For the text-containing cell, return its midpoint in [x, y] coordinate format. 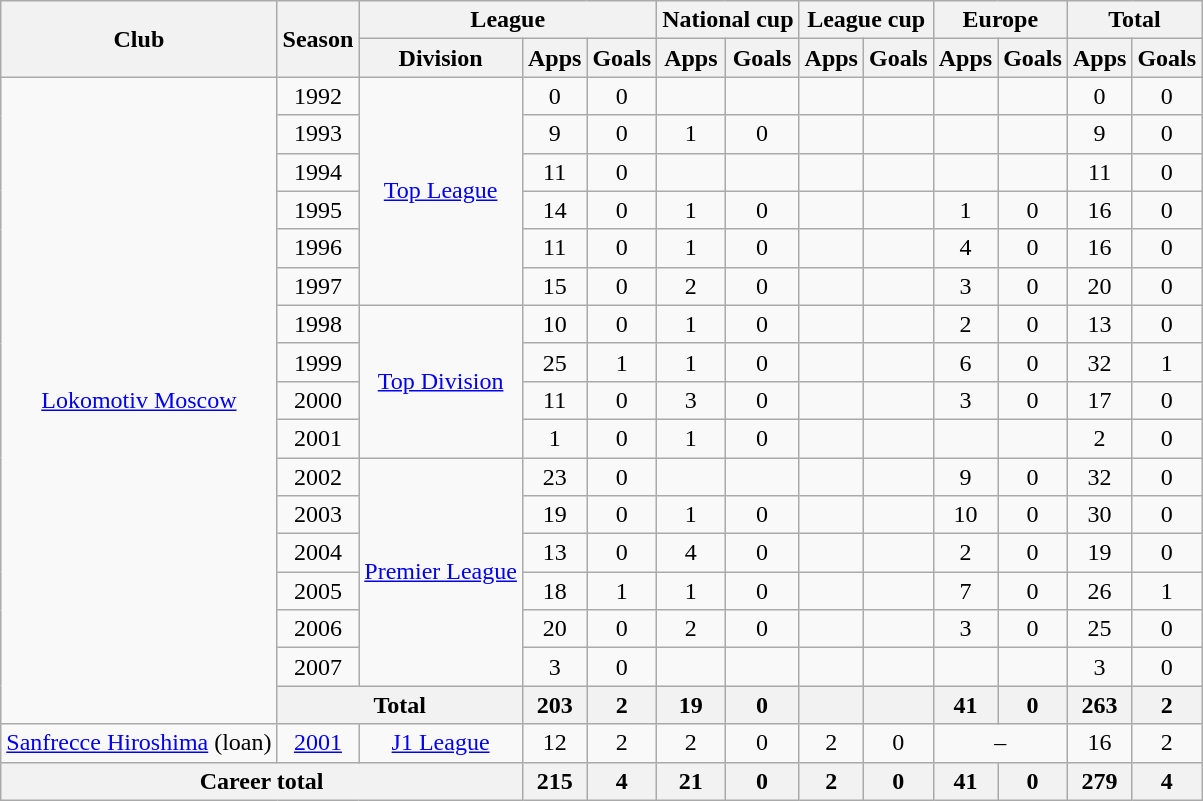
Top Division [441, 381]
1995 [318, 210]
215 [554, 781]
J1 League [441, 743]
Division [441, 58]
National cup [728, 20]
2005 [318, 591]
1998 [318, 324]
2000 [318, 400]
6 [965, 362]
2003 [318, 515]
2006 [318, 629]
21 [691, 781]
2002 [318, 477]
12 [554, 743]
2007 [318, 667]
1999 [318, 362]
14 [554, 210]
League [508, 20]
30 [1099, 515]
203 [554, 705]
15 [554, 286]
Europe [1000, 20]
Sanfrecce Hiroshima (loan) [139, 743]
Season [318, 39]
263 [1099, 705]
2004 [318, 553]
23 [554, 477]
1994 [318, 172]
279 [1099, 781]
League cup [866, 20]
26 [1099, 591]
17 [1099, 400]
18 [554, 591]
1993 [318, 134]
Lokomotiv Moscow [139, 400]
Top League [441, 191]
1992 [318, 96]
– [1000, 743]
Club [139, 39]
1997 [318, 286]
7 [965, 591]
Career total [262, 781]
1996 [318, 248]
Premier League [441, 572]
